Return (x, y) of the center of cell containing provided text 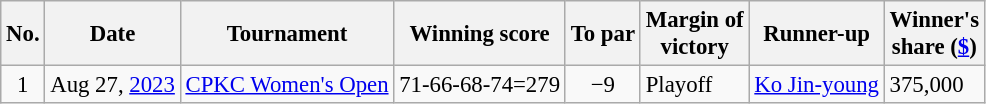
CPKC Women's Open (287, 85)
No. (23, 34)
Tournament (287, 34)
71-66-68-74=279 (480, 85)
Ko Jin-young (816, 85)
Winning score (480, 34)
Aug 27, 2023 (112, 85)
Runner-up (816, 34)
To par (602, 34)
Date (112, 34)
Winner'sshare ($) (934, 34)
Margin ofvictory (694, 34)
375,000 (934, 85)
−9 (602, 85)
1 (23, 85)
Playoff (694, 85)
